For the text-containing cell, return its midpoint in [X, Y] coordinate format. 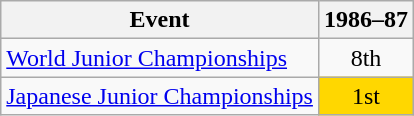
1986–87 [366, 20]
World Junior Championships [160, 58]
Event [160, 20]
Japanese Junior Championships [160, 96]
1st [366, 96]
8th [366, 58]
